For the text-containing cell, return its midpoint in (X, Y) coordinate format. 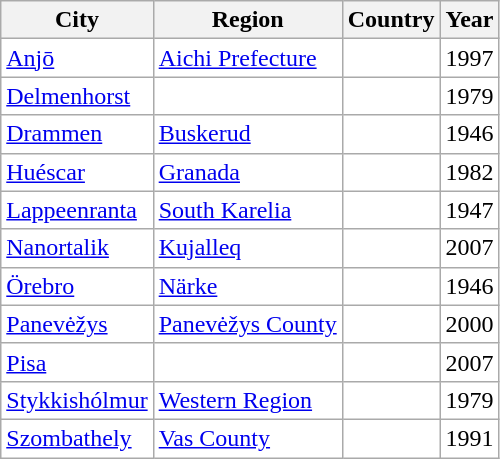
1991 (470, 438)
Nanortalik (77, 248)
Anjō (77, 58)
Szombathely (77, 438)
Aichi Prefecture (248, 58)
Huéscar (77, 172)
Panevėžys (77, 324)
City (77, 20)
Buskerud (248, 134)
1997 (470, 58)
Country (391, 20)
1947 (470, 210)
Närke (248, 286)
Örebro (77, 286)
Region (248, 20)
Panevėžys County (248, 324)
Western Region (248, 400)
Kujalleq (248, 248)
Granada (248, 172)
Stykkishólmur (77, 400)
Pisa (77, 362)
Drammen (77, 134)
Year (470, 20)
Vas County (248, 438)
Lappeenranta (77, 210)
Delmenhorst (77, 96)
2000 (470, 324)
South Karelia (248, 210)
1982 (470, 172)
